Pinpoint the cell where the given text exists, returning its (x, y) midpoint coordinate. 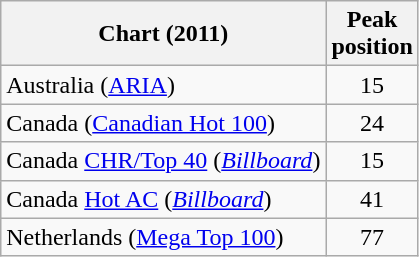
Australia (ARIA) (164, 85)
Canada Hot AC (Billboard) (164, 199)
Netherlands (Mega Top 100) (164, 237)
Canada CHR/Top 40 (Billboard) (164, 161)
Peakposition (372, 34)
Canada (Canadian Hot 100) (164, 123)
41 (372, 199)
77 (372, 237)
Chart (2011) (164, 34)
24 (372, 123)
